Search for the cell housing the specified text and yield its (X, Y) center coordinate. 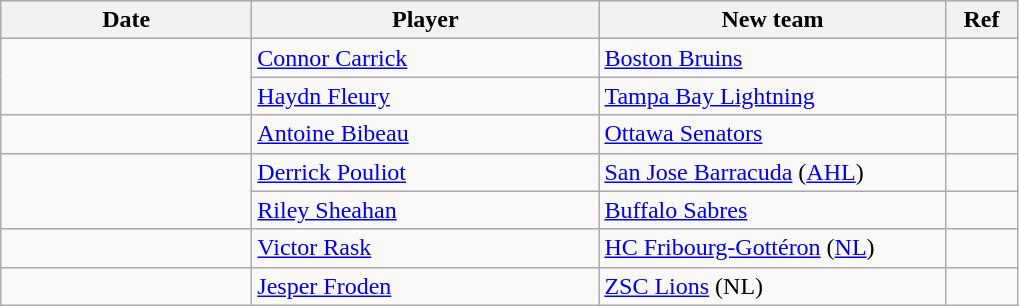
ZSC Lions (NL) (772, 286)
Ref (982, 20)
Connor Carrick (426, 58)
Riley Sheahan (426, 210)
San Jose Barracuda (AHL) (772, 172)
New team (772, 20)
Antoine Bibeau (426, 134)
Player (426, 20)
HC Fribourg-Gottéron (NL) (772, 248)
Derrick Pouliot (426, 172)
Buffalo Sabres (772, 210)
Victor Rask (426, 248)
Tampa Bay Lightning (772, 96)
Boston Bruins (772, 58)
Date (126, 20)
Ottawa Senators (772, 134)
Jesper Froden (426, 286)
Haydn Fleury (426, 96)
